Return the [X, Y] coordinate for the center point of the cell that contains the specified text.  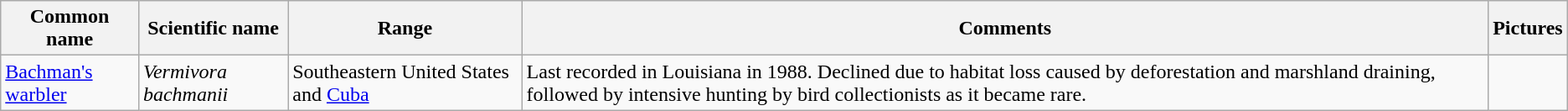
Bachman's warbler [70, 82]
Scientific name [213, 29]
Common name [70, 29]
Pictures [1528, 29]
Southeastern United States and Cuba [405, 82]
Vermivora bachmanii [213, 82]
Range [405, 29]
Comments [1005, 29]
